Detect which cell encompasses the target text, then output its (x, y) center coordinate. 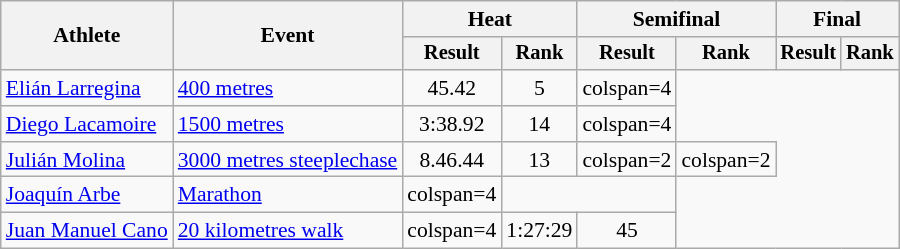
Elián Larregina (87, 88)
8.46.44 (452, 160)
3:38.92 (452, 124)
5 (539, 88)
Semifinal (676, 19)
Event (288, 36)
Diego Lacamoire (87, 124)
45.42 (452, 88)
Juan Manuel Cano (87, 231)
1500 metres (288, 124)
Heat (490, 19)
Final (838, 19)
13 (539, 160)
400 metres (288, 88)
1:27:29 (539, 231)
Julián Molina (87, 160)
20 kilometres walk (288, 231)
Marathon (288, 195)
14 (539, 124)
45 (626, 231)
Athlete (87, 36)
3000 metres steeplechase (288, 160)
Joaquín Arbe (87, 195)
